Output the (X, Y) coordinate of the center of the cell containing the given text.  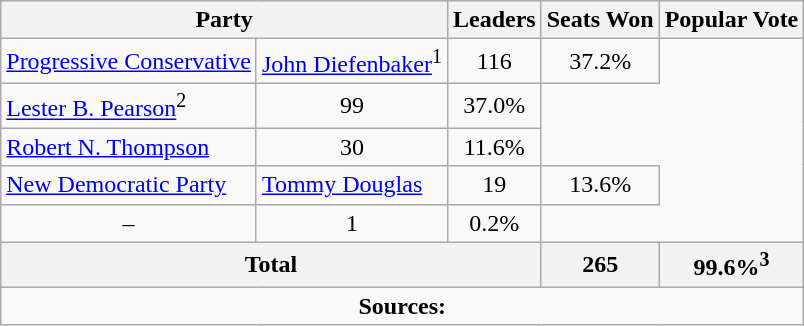
Party (224, 20)
John Diefenbaker1 (352, 62)
13.6% (600, 185)
Seats Won (600, 20)
19 (494, 185)
Leaders (494, 20)
0.2% (494, 223)
Sources: (402, 306)
99 (352, 106)
Robert N. Thompson (129, 147)
116 (494, 62)
Popular Vote (732, 20)
11.6% (494, 147)
Progressive Conservative (129, 62)
37.0% (494, 106)
Total (271, 264)
Tommy Douglas (352, 185)
265 (600, 264)
– (129, 223)
37.2% (600, 62)
New Democratic Party (129, 185)
Lester B. Pearson2 (129, 106)
1 (352, 223)
30 (352, 147)
99.6%3 (732, 264)
